Scan for the cell matching the given text and deliver its [x, y] coordinate at center. 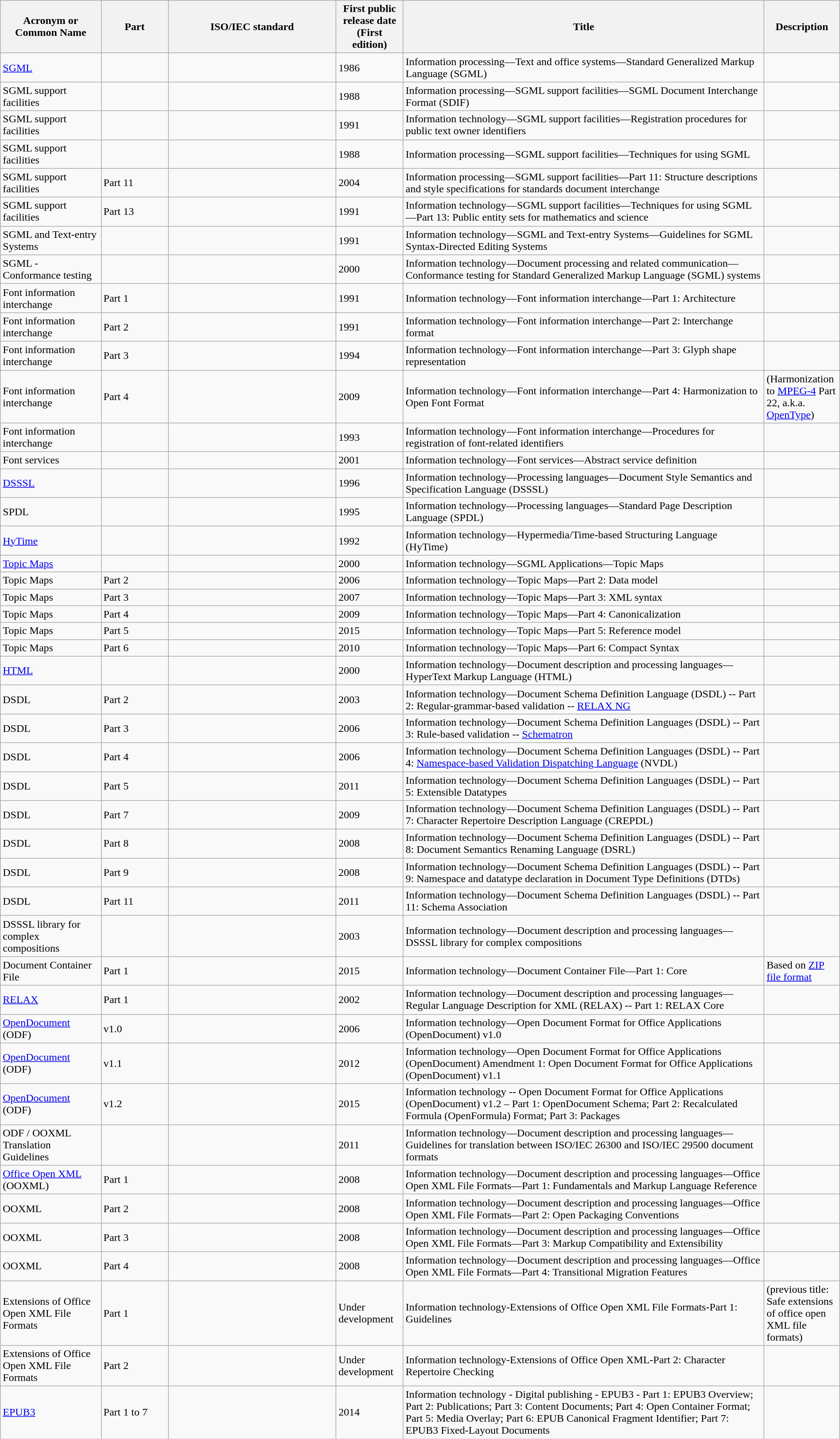
(Harmonization to MPEG-4 Part 22, a.k.a. OpenType) [802, 397]
v1.2 [135, 1104]
2001 [370, 460]
Acronym or Common Name [51, 27]
First public release date (First edition) [370, 27]
Information technology—Font information interchange—Part 1: Architecture [584, 298]
Part 1 to 7 [135, 1412]
Information technology—Open Document Format for Office Applications (OpenDocument) v1.0 [584, 1029]
Information processing—Text and office systems—Standard Generalized Markup Language (SGML) [584, 67]
Information technology—Document Schema Definition Languages (DSDL) -- Part 11: Schema Association [584, 901]
Information technology—Document description and processing languages—Regular Language Description for XML (RELAX) -- Part 1: RELAX Core [584, 1000]
Information technology—Document Container File—Part 1: Core [584, 971]
Information technology—Document Schema Definition Languages (DSDL) -- Part 3: Rule-based validation -- Schematron [584, 728]
SGML - Conformance testing [51, 269]
Part 8 [135, 844]
Information technology—SGML and Text-entry Systems—Guidelines for SGML Syntax-Directed Editing Systems [584, 240]
HTML [51, 671]
Information technology—Processing languages—Standard Page Description Language (SPDL) [584, 512]
2002 [370, 1000]
2012 [370, 1063]
2010 [370, 648]
Information technology—Topic Maps—Part 6: Compact Syntax [584, 648]
Information technology—Document description and processing languages—HyperText Markup Language (HTML) [584, 671]
Information technology—Processing languages—Document Style Semantics and Specification Language (DSSSL) [584, 483]
1992 [370, 541]
HyTime [51, 541]
Information technology—Document description and processing languages—Office Open XML File Formats—Part 4: Transitional Migration Features [584, 1266]
Based on ZIP file format [802, 971]
Part 9 [135, 873]
ISO/IEC standard [253, 27]
Information technology—Document Schema Definition Language (DSDL) -- Part 2: Regular-grammar-based validation -- RELAX NG [584, 699]
Information technology—SGML Applications—Topic Maps [584, 564]
2014 [370, 1412]
Information processing—SGML support facilities—Part 11: Structure descriptions and style specifications for standards document interchange [584, 183]
RELAX [51, 1000]
SGML [51, 67]
SGML and Text-entry Systems [51, 240]
1996 [370, 483]
SPDL [51, 512]
2004 [370, 183]
Information technology—Document Schema Definition Languages (DSDL) -- Part 9: Namespace and datatype declaration in Document Type Definitions (DTDs) [584, 873]
1986 [370, 67]
Information technology—Document description and processing languages—Office Open XML File Formats—Part 3: Markup Compatibility and Extensibility [584, 1237]
Information technology—Topic Maps—Part 4: Canonicalization [584, 614]
Information technology—Document processing and related communication—Conformance testing for Standard Generalized Markup Language (SGML) systems [584, 269]
Information technology—Document Schema Definition Languages (DSDL) -- Part 8: Document Semantics Renaming Language (DSRL) [584, 844]
Font services [51, 460]
Information technology—Font information interchange—Part 4: Harmonization to Open Font Format [584, 397]
Information technology—Font information interchange—Procedures for registration of font-related identifiers [584, 438]
Information technology—SGML support facilities—Registration procedures for public text owner identifiers [584, 125]
Information processing—SGML support facilities—Techniques for using SGML [584, 154]
Description [802, 27]
Part 13 [135, 212]
Information technology—Document Schema Definition Languages (DSDL) -- Part 4: Namespace-based Validation Dispatching Language (NVDL) [584, 757]
Information technology—Font information interchange—Part 3: Glyph shape representation [584, 355]
Information technology—Topic Maps—Part 5: Reference model [584, 631]
(previous title: Safe extensions of office open XML file formats) [802, 1313]
2007 [370, 597]
Part 6 [135, 648]
Part 7 [135, 815]
DSSSL [51, 483]
Information technology-Extensions of Office Open XML-Part 2: Character Repertoire Checking [584, 1366]
Information technology—SGML support facilities—Techniques for using SGML—Part 13: Public entity sets for mathematics and science [584, 212]
EPUB3 [51, 1412]
1994 [370, 355]
DSSSL library for complex compositions [51, 936]
Information technology—Font services—Abstract service definition [584, 460]
Information technology—Topic Maps—Part 3: XML syntax [584, 597]
Office Open XML (OOXML) [51, 1179]
Information technology—Document Schema Definition Languages (DSDL) -- Part 7: Character Repertoire Description Language (CREPDL) [584, 815]
Information technology—Topic Maps—Part 2: Data model [584, 580]
ODF / OOXML Translation Guidelines [51, 1145]
Information technology—Document description and processing languages—DSSSL library for complex compositions [584, 936]
Information technology—Document Schema Definition Languages (DSDL) -- Part 5: Extensible Datatypes [584, 786]
1993 [370, 438]
Information processing—SGML support facilities—SGML Document Interchange Format (SDIF) [584, 97]
v1.0 [135, 1029]
Information technology—Document description and processing languages—Office Open XML File Formats—Part 1: Fundamentals and Markup Language Reference [584, 1179]
Document Container File [51, 971]
Information technology—Hypermedia/Time-based Structuring Language (HyTime) [584, 541]
Information technology-Extensions of Office Open XML File Formats-Part 1: Guidelines [584, 1313]
Information technology—Font information interchange—Part 2: Interchange format [584, 327]
v1.1 [135, 1063]
Title [584, 27]
Part [135, 27]
1995 [370, 512]
Information technology—Document description and processing languages—Office Open XML File Formats—Part 2: Open Packaging Conventions [584, 1209]
